Provide the [X, Y] coordinate of the cell's center where the given text is located.  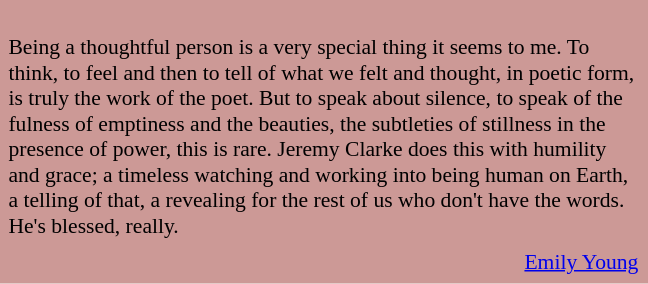
Emily Young [324, 262]
